Detect which cell encompasses the target text, then output its [X, Y] center coordinate. 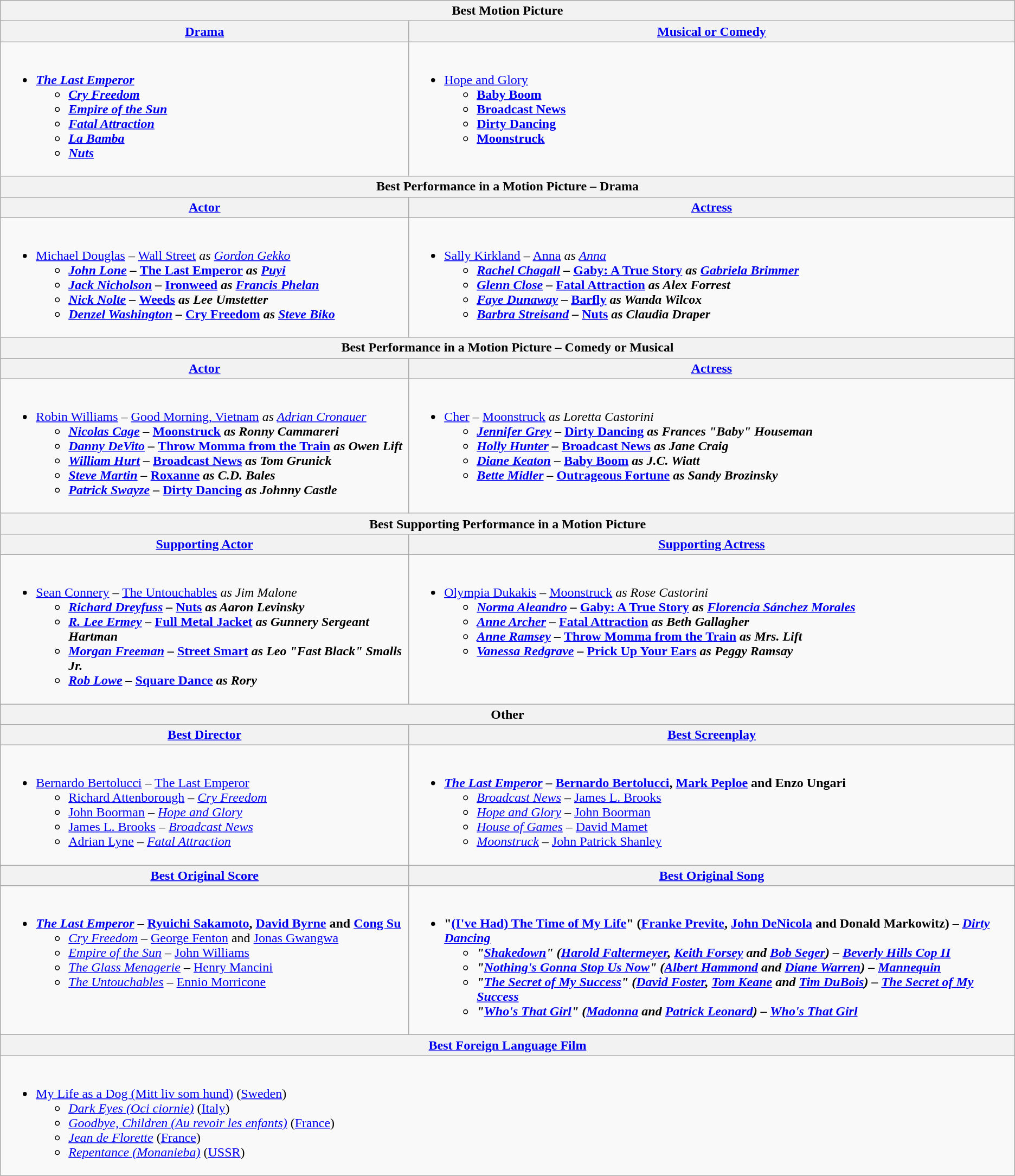
Best Director [205, 735]
Best Foreign Language Film [507, 1045]
Best Performance in a Motion Picture – Comedy or Musical [507, 348]
Best Screenplay [712, 735]
Supporting Actress [712, 544]
Other [507, 714]
Best Performance in a Motion Picture – Drama [507, 187]
Best Original Score [205, 875]
Best Supporting Performance in a Motion Picture [507, 523]
Hope and GloryBaby BoomBroadcast NewsDirty DancingMoonstruck [712, 109]
The Last EmperorCry FreedomEmpire of the SunFatal AttractionLa BambaNuts [205, 109]
Drama [205, 31]
Best Motion Picture [507, 11]
Musical or Comedy [712, 31]
Best Original Song [712, 875]
Supporting Actor [205, 544]
